Pinpoint the cell where the given text exists, returning its [X, Y] midpoint coordinate. 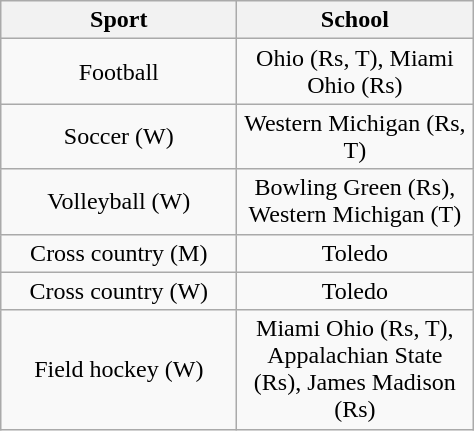
Sport [119, 20]
Field hockey (W) [119, 370]
Cross country (M) [119, 253]
Volleyball (W) [119, 202]
Western Michigan (Rs, T) [355, 136]
Football [119, 72]
Bowling Green (Rs), Western Michigan (T) [355, 202]
Soccer (W) [119, 136]
Ohio (Rs, T), Miami Ohio (Rs) [355, 72]
Cross country (W) [119, 291]
School [355, 20]
Miami Ohio (Rs, T), Appalachian State (Rs), James Madison (Rs) [355, 370]
